Capture the cell that displays the provided text and extract its [x, y] central coordinate. 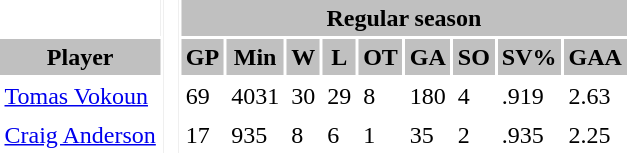
2.63 [595, 96]
17 [202, 135]
2.25 [595, 135]
30 [304, 96]
Regular season [404, 18]
35 [428, 135]
4031 [256, 96]
W [304, 57]
4 [474, 96]
GA [428, 57]
1 [381, 135]
GAA [595, 57]
Tomas Vokoun [80, 96]
SV% [529, 57]
6 [340, 135]
OT [381, 57]
935 [256, 135]
SO [474, 57]
69 [202, 96]
Craig Anderson [80, 135]
Min [256, 57]
.919 [529, 96]
Player [80, 57]
2 [474, 135]
180 [428, 96]
GP [202, 57]
.935 [529, 135]
L [340, 57]
29 [340, 96]
